Pinpoint the cell where the given text exists, returning its [x, y] midpoint coordinate. 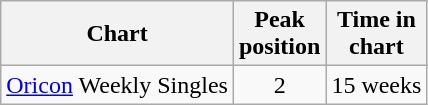
Chart [118, 34]
15 weeks [376, 85]
2 [279, 85]
Peakposition [279, 34]
Oricon Weekly Singles [118, 85]
Time inchart [376, 34]
